Search for the cell housing the specified text and yield its [x, y] center coordinate. 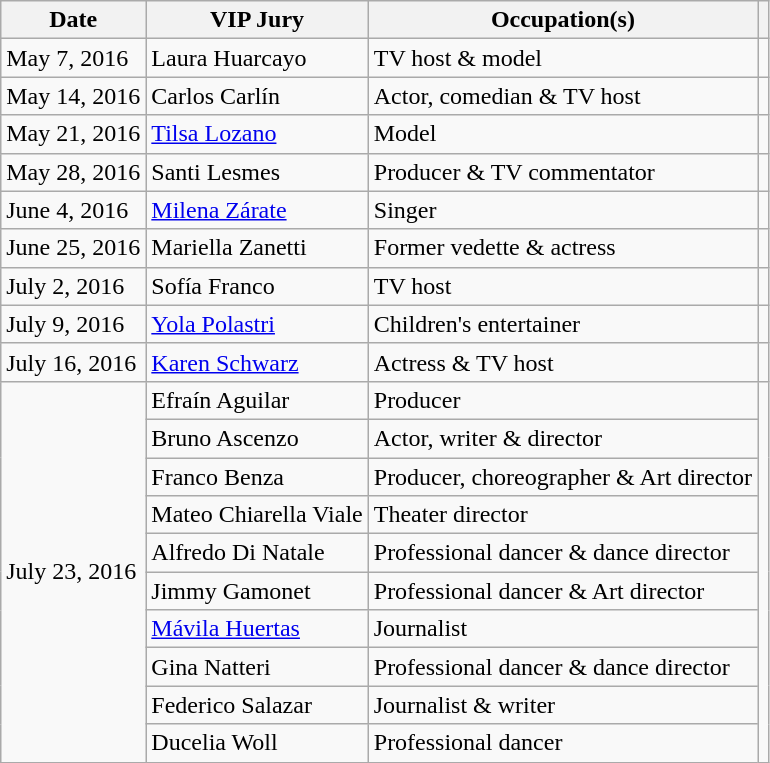
May 14, 2016 [74, 96]
Producer, choreographer & Art director [562, 477]
Gina Natteri [257, 667]
Date [74, 20]
Actor, writer & director [562, 438]
Ducelia Woll [257, 743]
Jimmy Gamonet [257, 591]
June 4, 2016 [74, 210]
Karen Schwarz [257, 362]
Tilsa Lozano [257, 134]
Journalist & writer [562, 705]
Yola Polastri [257, 324]
Professional dancer [562, 743]
Mávila Huertas [257, 629]
Producer [562, 400]
Producer & TV commentator [562, 172]
Occupation(s) [562, 20]
Laura Huarcayo [257, 58]
VIP Jury [257, 20]
Mateo Chiarella Viale [257, 515]
July 23, 2016 [74, 572]
Mariella Zanetti [257, 248]
June 25, 2016 [74, 248]
Franco Benza [257, 477]
Federico Salazar [257, 705]
Santi Lesmes [257, 172]
Journalist [562, 629]
Theater director [562, 515]
July 2, 2016 [74, 286]
TV host & model [562, 58]
Milena Zárate [257, 210]
Former vedette & actress [562, 248]
July 16, 2016 [74, 362]
Actor, comedian & TV host [562, 96]
TV host [562, 286]
Sofía Franco [257, 286]
Efraín Aguilar [257, 400]
July 9, 2016 [74, 324]
Professional dancer & Art director [562, 591]
Alfredo Di Natale [257, 553]
Children's entertainer [562, 324]
May 21, 2016 [74, 134]
Singer [562, 210]
Actress & TV host [562, 362]
May 28, 2016 [74, 172]
Bruno Ascenzo [257, 438]
Carlos Carlín [257, 96]
May 7, 2016 [74, 58]
Model [562, 134]
